Provide the (X, Y) coordinate of the cell's center where the given text is located.  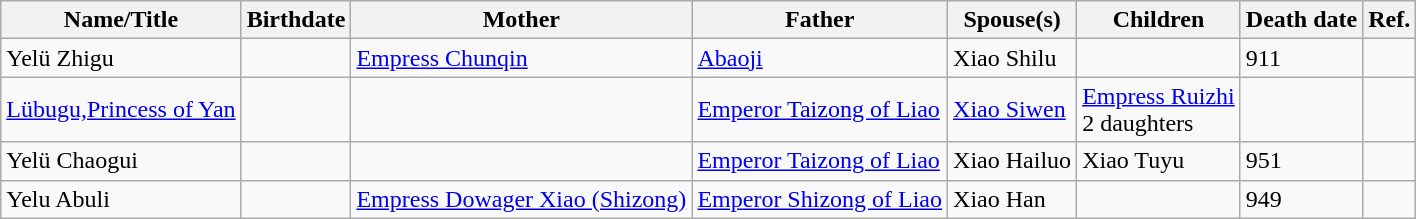
Yelü Zhigu (121, 58)
Children (1159, 20)
Xiao Tuyu (1159, 161)
951 (1301, 161)
Ref. (1390, 20)
Xiao Shilu (1012, 58)
Father (820, 20)
Abaoji (820, 58)
Empress Dowager Xiao (Shizong) (522, 199)
Spouse(s) (1012, 20)
Empress Ruizhi2 daughters (1159, 110)
Yelu Abuli (121, 199)
949 (1301, 199)
Yelü Chaogui (121, 161)
Lübugu,Princess of Yan (121, 110)
911 (1301, 58)
Xiao Hailuo (1012, 161)
Mother (522, 20)
Empress Chunqin (522, 58)
Birthdate (296, 20)
Xiao Han (1012, 199)
Death date (1301, 20)
Emperor Shizong of Liao (820, 199)
Name/Title (121, 20)
Xiao Siwen (1012, 110)
